Identify which cell holds the provided text, then report its [x, y] central coordinate. 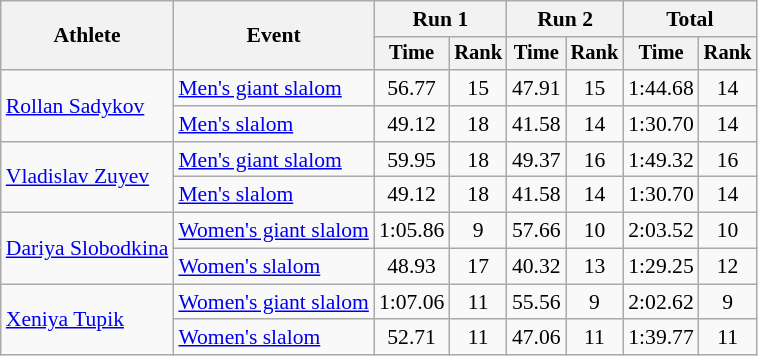
48.93 [412, 267]
1:29.25 [660, 267]
17 [478, 267]
59.95 [412, 160]
1:39.77 [660, 338]
13 [595, 267]
Athlete [88, 36]
55.56 [536, 302]
1:07.06 [412, 302]
1:44.68 [660, 88]
Dariya Slobodkina [88, 248]
Total [690, 19]
56.77 [412, 88]
1:49.32 [660, 160]
57.66 [536, 231]
40.32 [536, 267]
Event [274, 36]
47.91 [536, 88]
2:02.62 [660, 302]
12 [728, 267]
Run 2 [565, 19]
2:03.52 [660, 231]
Run 1 [440, 19]
47.06 [536, 338]
52.71 [412, 338]
Vladislav Zuyev [88, 178]
1:05.86 [412, 231]
Xeniya Tupik [88, 320]
Rollan Sadykov [88, 106]
49.37 [536, 160]
